Return the [x, y] coordinate for the center point of the cell that contains the specified text.  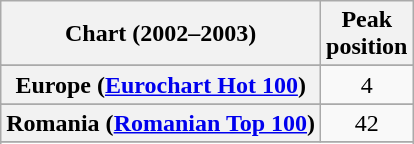
Romania (Romanian Top 100) [161, 123]
42 [367, 123]
4 [367, 85]
Peakposition [367, 34]
Europe (Eurochart Hot 100) [161, 85]
Chart (2002–2003) [161, 34]
